Pinpoint the cell where the given text exists, returning its [x, y] midpoint coordinate. 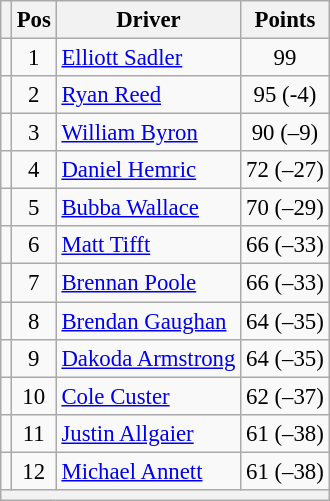
William Byron [148, 133]
12 [34, 471]
1 [34, 58]
3 [34, 133]
8 [34, 321]
Ryan Reed [148, 95]
7 [34, 283]
Elliott Sadler [148, 58]
6 [34, 245]
Brendan Gaughan [148, 321]
Cole Custer [148, 396]
5 [34, 208]
72 (–27) [285, 170]
70 (–29) [285, 208]
2 [34, 95]
Points [285, 20]
99 [285, 58]
95 (-4) [285, 95]
Brennan Poole [148, 283]
10 [34, 396]
11 [34, 433]
62 (–37) [285, 396]
Matt Tifft [148, 245]
Michael Annett [148, 471]
Justin Allgaier [148, 433]
Pos [34, 20]
4 [34, 170]
9 [34, 358]
90 (–9) [285, 133]
Driver [148, 20]
Bubba Wallace [148, 208]
Daniel Hemric [148, 170]
Dakoda Armstrong [148, 358]
